Search for the cell housing the specified text and yield its (x, y) center coordinate. 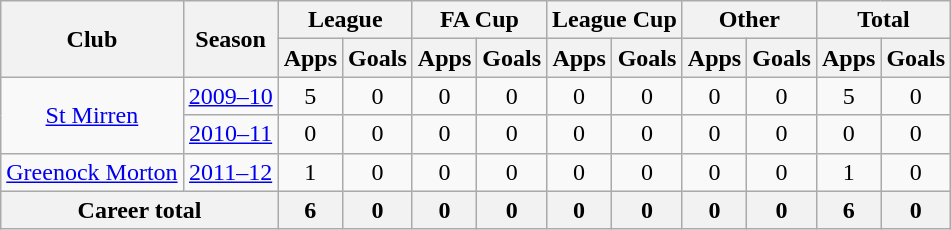
2011–12 (230, 172)
St Mirren (92, 115)
League Cup (615, 20)
Career total (140, 210)
Greenock Morton (92, 172)
2009–10 (230, 96)
Other (749, 20)
Club (92, 39)
Season (230, 39)
2010–11 (230, 134)
FA Cup (479, 20)
Total (883, 20)
League (345, 20)
